Scan for the cell matching the given text and deliver its [X, Y] coordinate at center. 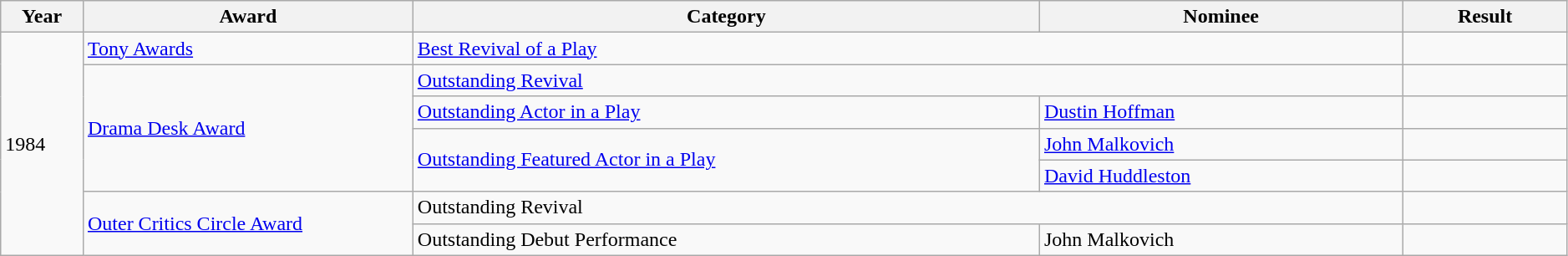
Tony Awards [247, 49]
Outstanding Actor in a Play [726, 112]
Outer Critics Circle Award [247, 223]
Result [1485, 17]
Year [42, 17]
Best Revival of a Play [907, 49]
Dustin Hoffman [1220, 112]
Outstanding Debut Performance [726, 239]
Drama Desk Award [247, 128]
Category [726, 17]
Nominee [1220, 17]
1984 [42, 144]
Award [247, 17]
Outstanding Featured Actor in a Play [726, 160]
David Huddleston [1220, 176]
